Scan for the cell matching the given text and deliver its [x, y] coordinate at center. 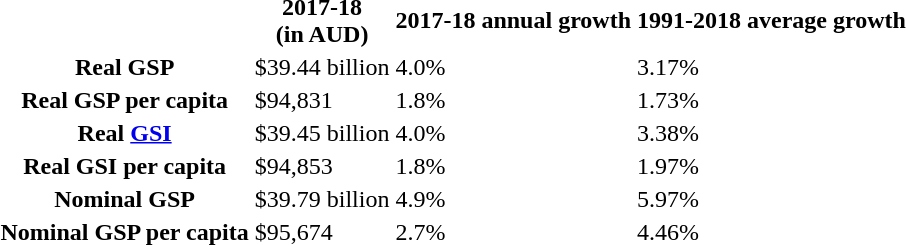
4.9% [514, 199]
$39.45 billion [322, 133]
$94,853 [322, 166]
$39.44 billion [322, 67]
$94,831 [322, 100]
$39.79 billion [322, 199]
